For the text-containing cell, return its midpoint in (x, y) coordinate format. 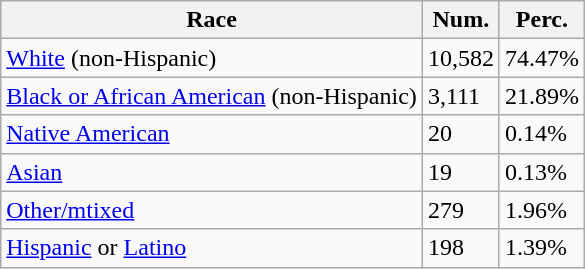
Race (212, 20)
Native American (212, 134)
White (non-Hispanic) (212, 58)
Black or African American (non-Hispanic) (212, 96)
279 (460, 210)
10,582 (460, 58)
74.47% (542, 58)
3,111 (460, 96)
198 (460, 248)
Other/mtixed (212, 210)
Num. (460, 20)
20 (460, 134)
19 (460, 172)
0.13% (542, 172)
Asian (212, 172)
21.89% (542, 96)
0.14% (542, 134)
1.39% (542, 248)
Perc. (542, 20)
Hispanic or Latino (212, 248)
1.96% (542, 210)
